Find where the given text appears and provide that cell's center as [X, Y] coordinate. 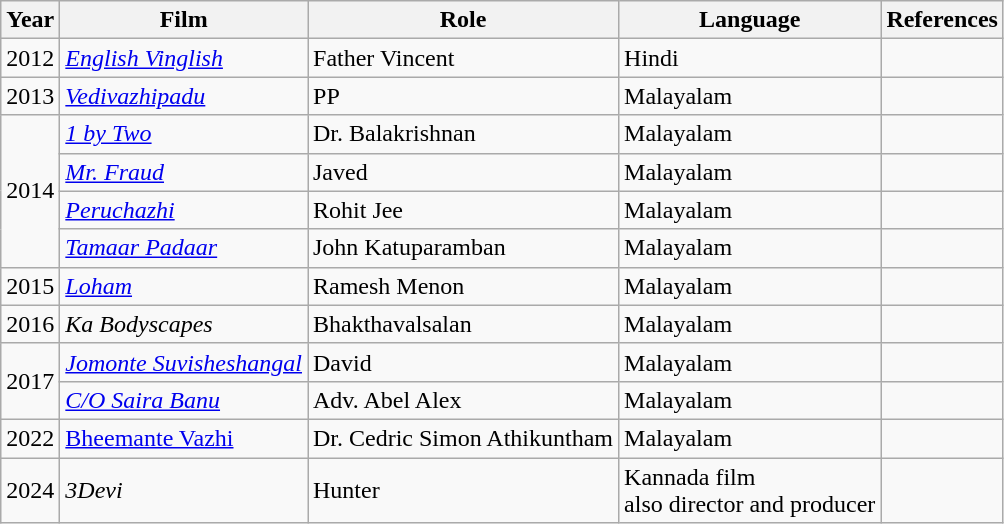
Tamaar Padaar [184, 248]
2017 [30, 381]
Vedivazhipadu [184, 96]
John Katuparamban [464, 248]
2016 [30, 324]
3Devi [184, 490]
Loham [184, 286]
Adv. Abel Alex [464, 400]
References [942, 20]
2013 [30, 96]
Ramesh Menon [464, 286]
Jomonte Suvisheshangal [184, 362]
Mr. Fraud [184, 172]
Javed [464, 172]
2015 [30, 286]
Language [750, 20]
David [464, 362]
C/O Saira Banu [184, 400]
Dr. Cedric Simon Athikuntham [464, 438]
English Vinglish [184, 58]
Rohit Jee [464, 210]
Film [184, 20]
1 by Two [184, 134]
Ka Bodyscapes [184, 324]
Father Vincent [464, 58]
2024 [30, 490]
2022 [30, 438]
Role [464, 20]
Dr. Balakrishnan [464, 134]
2012 [30, 58]
PP [464, 96]
Bhakthavalsalan [464, 324]
Peruchazhi [184, 210]
Kannada filmalso director and producer [750, 490]
Hindi [750, 58]
Year [30, 20]
2014 [30, 191]
Hunter [464, 490]
Bheemante Vazhi [184, 438]
